For the text-containing cell, return its midpoint in [X, Y] coordinate format. 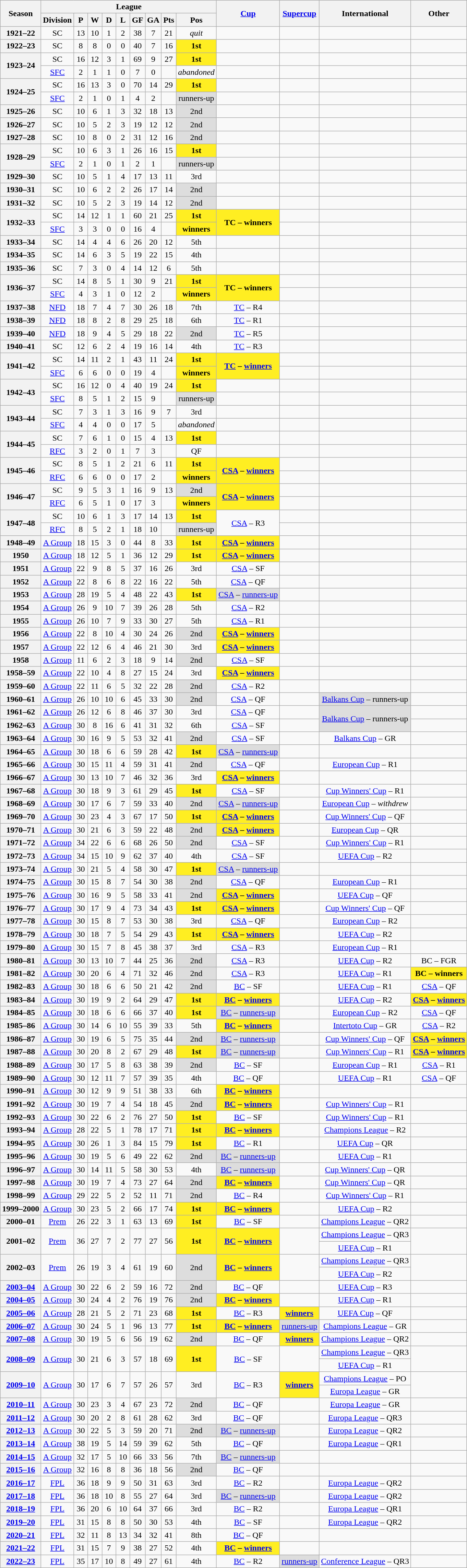
Europa League – QR3 [365, 1418]
84 [137, 1143]
1930–31 [21, 190]
1979–80 [21, 947]
2005–06 [21, 1313]
1929–30 [21, 177]
2003–04 [21, 1287]
European Cup – withdrew [365, 804]
2010–11 [21, 1404]
Champions League – PO [365, 1378]
UEFA Cup – R3 [365, 1287]
1964–65 [21, 751]
2011–12 [21, 1418]
1976–77 [21, 908]
International [365, 13]
1992–93 [21, 1117]
1981–82 [21, 973]
1953 [21, 595]
2020–21 [21, 1535]
1950 [21, 555]
1935–36 [21, 268]
1973–74 [21, 869]
1959–60 [21, 686]
Intertoto Cup – GR [365, 1026]
P [81, 20]
1944–45 [21, 444]
BC – R1 [248, 1143]
Pts [169, 20]
1993–94 [21, 1130]
96 [137, 1326]
1958–59 [21, 673]
2006–07 [21, 1326]
W [95, 20]
1963–64 [21, 738]
TC – R1 [248, 320]
1942–43 [21, 392]
78 [137, 1130]
1962–63 [21, 725]
1956 [21, 634]
79 [169, 1143]
D [109, 20]
BC – R4 [248, 1195]
Division [58, 20]
2015–16 [21, 1470]
1988–89 [21, 1065]
2008–09 [21, 1359]
1952 [21, 582]
1991–92 [21, 1104]
UEFA Cup – QR [365, 1143]
QF [196, 451]
1955 [21, 621]
1946–47 [21, 497]
74 [169, 1208]
2021–22 [21, 1548]
1925–26 [21, 111]
League [129, 7]
1926–27 [21, 124]
quit [196, 33]
1924–25 [21, 92]
1923–24 [21, 66]
2022–23 [21, 1561]
Supercup [300, 13]
8th [196, 1535]
1995–96 [21, 1156]
1968–69 [21, 804]
Conference League – QR3 [365, 1561]
1951 [21, 568]
1922–23 [21, 46]
1989–90 [21, 1078]
70 [137, 85]
2013–14 [21, 1444]
1943–44 [21, 418]
2019–20 [21, 1522]
1936–37 [21, 288]
1927–28 [21, 137]
1948–49 [21, 542]
1986–87 [21, 1039]
Champions League – GR [365, 1326]
2014–15 [21, 1457]
1969–70 [21, 817]
1966–67 [21, 777]
1977–78 [21, 921]
European Cup – QR [365, 830]
1939–40 [21, 333]
TC – R4 [248, 307]
1954 [21, 608]
1996–97 [21, 1169]
1971–72 [21, 843]
1957 [21, 647]
1982–83 [21, 986]
L [123, 20]
1999–2000 [21, 1208]
TC – R5 [248, 333]
GA [154, 20]
1974–75 [21, 882]
1980–81 [21, 960]
1958 [21, 660]
1940–41 [21, 346]
2009–10 [21, 1385]
1984–85 [21, 1013]
2018–19 [21, 1509]
1983–84 [21, 1000]
1965–66 [21, 764]
Balkans Cup – GR [365, 738]
2001–02 [21, 1241]
1947–48 [21, 523]
Cup [248, 13]
1938–39 [21, 320]
1921–22 [21, 33]
51 [137, 1091]
1967–68 [21, 790]
1937–38 [21, 307]
1934–35 [21, 255]
2012–13 [21, 1431]
1945–46 [21, 471]
1972–73 [21, 856]
Season [21, 13]
1931–32 [21, 203]
75 [137, 1039]
GF [137, 20]
2007–08 [21, 1339]
2004–05 [21, 1300]
1978–79 [21, 934]
1970–71 [21, 830]
1998–99 [21, 1195]
1975–76 [21, 895]
1941–42 [21, 366]
2016–17 [21, 1483]
BC – FGR [439, 960]
1932–33 [21, 222]
1997–98 [21, 1182]
1960–61 [21, 699]
1987–88 [21, 1052]
1994–95 [21, 1143]
1990–91 [21, 1091]
TC – R3 [248, 346]
1928–29 [21, 157]
1985–86 [21, 1026]
1933–34 [21, 242]
Pos [196, 20]
2017–18 [21, 1496]
2000–01 [21, 1222]
Other [439, 13]
Champions League – R2 [365, 1130]
2002–03 [21, 1267]
1961–62 [21, 712]
